Find where the given text appears and provide that cell's center as [x, y] coordinate. 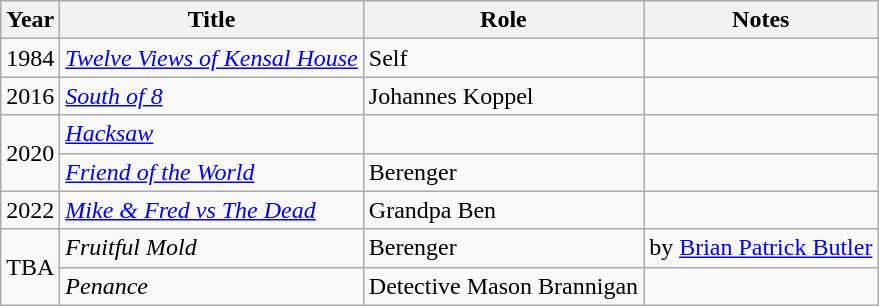
Role [503, 20]
2022 [30, 210]
Notes [761, 20]
Fruitful Mold [212, 248]
South of 8 [212, 96]
TBA [30, 267]
Title [212, 20]
1984 [30, 58]
Self [503, 58]
Friend of the World [212, 172]
Hacksaw [212, 134]
Detective Mason Brannigan [503, 286]
Year [30, 20]
Mike & Fred vs The Dead [212, 210]
by Brian Patrick Butler [761, 248]
Twelve Views of Kensal House [212, 58]
Penance [212, 286]
2016 [30, 96]
2020 [30, 153]
Grandpa Ben [503, 210]
Johannes Koppel [503, 96]
